Provide the (x, y) coordinate of the cell's center where the given text is located.  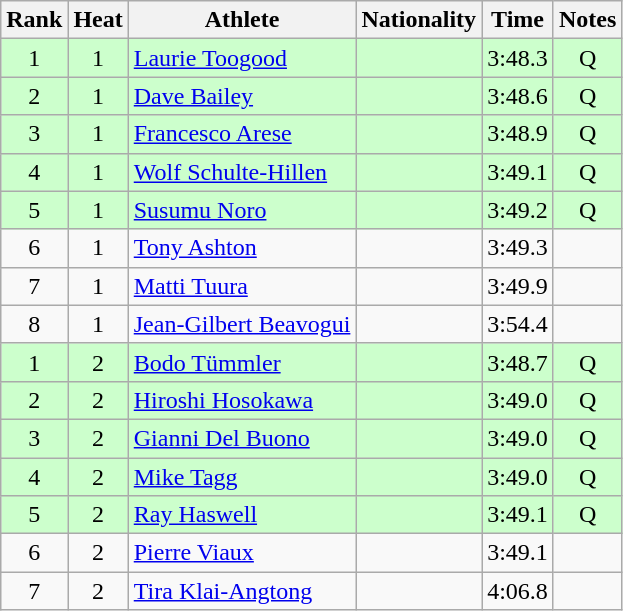
Laurie Toogood (242, 58)
3:48.9 (518, 134)
Francesco Arese (242, 134)
Jean-Gilbert Beavogui (242, 324)
Gianni Del Buono (242, 438)
8 (34, 324)
3:48.3 (518, 58)
Ray Haswell (242, 515)
Time (518, 20)
Wolf Schulte-Hillen (242, 172)
Bodo Tümmler (242, 362)
3:49.3 (518, 248)
Susumu Noro (242, 210)
3:54.4 (518, 324)
Rank (34, 20)
3:49.9 (518, 286)
4:06.8 (518, 591)
Athlete (242, 20)
Hiroshi Hosokawa (242, 400)
Matti Tuura (242, 286)
Tira Klai-Angtong (242, 591)
Notes (587, 20)
3:48.6 (518, 96)
3:49.2 (518, 210)
Heat (98, 20)
Tony Ashton (242, 248)
Dave Bailey (242, 96)
3:48.7 (518, 362)
Pierre Viaux (242, 553)
Mike Tagg (242, 477)
Nationality (419, 20)
